Detect which cell encompasses the target text, then output its [x, y] center coordinate. 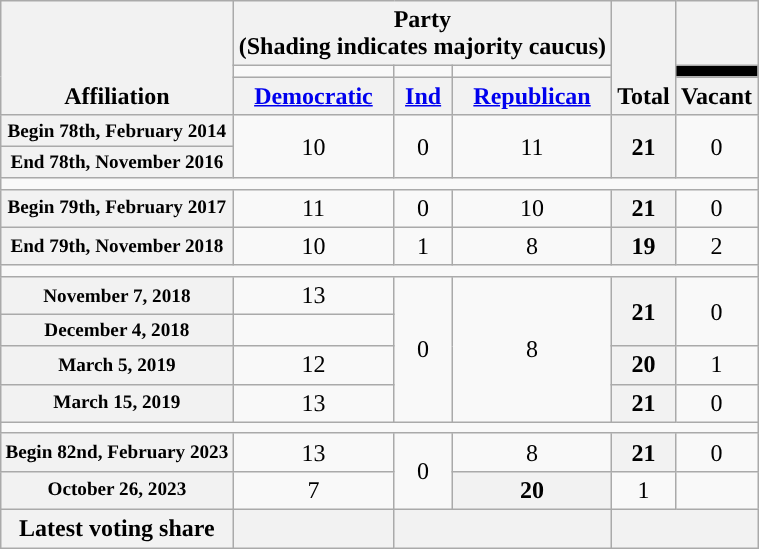
19 [644, 246]
Latest voting share [117, 528]
Total [644, 58]
Vacant [716, 96]
Begin 82nd, February 2023 [117, 452]
Affiliation [117, 58]
2 [716, 246]
Democratic [314, 96]
12 [314, 365]
End 79th, November 2018 [117, 246]
Begin 79th, February 2017 [117, 208]
End 78th, November 2016 [117, 163]
November 7, 2018 [117, 295]
December 4, 2018 [117, 331]
Begin 78th, February 2014 [117, 131]
Republican [532, 96]
March 15, 2019 [117, 403]
October 26, 2023 [117, 490]
Party (Shading indicates majority caucus) [422, 34]
Ind [423, 96]
7 [314, 490]
March 5, 2019 [117, 365]
